Pinpoint the cell where the given text exists, returning its [x, y] midpoint coordinate. 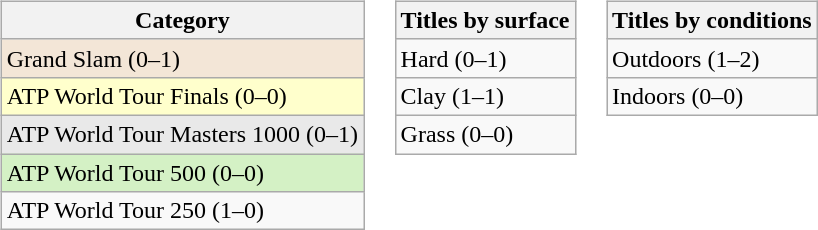
ATP World Tour Masters 1000 (0–1) [182, 134]
Grass (0–0) [485, 134]
Indoors (0–0) [712, 96]
ATP World Tour 250 (1–0) [182, 211]
Clay (1–1) [485, 96]
Category [182, 20]
Grand Slam (0–1) [182, 58]
ATP World Tour Finals (0–0) [182, 96]
Titles by conditions [712, 20]
ATP World Tour 500 (0–0) [182, 173]
Outdoors (1–2) [712, 58]
Titles by surface [485, 20]
Hard (0–1) [485, 58]
